Identify which cell holds the provided text, then report its (x, y) central coordinate. 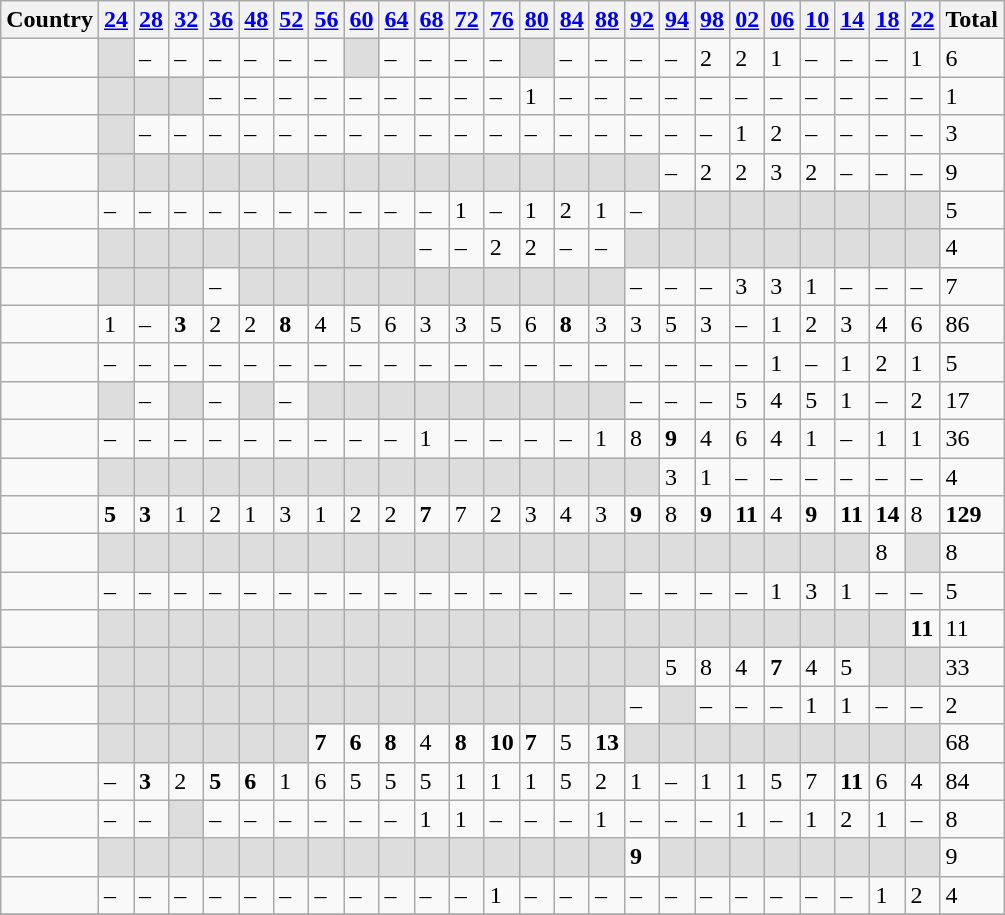
64 (396, 20)
Total (972, 20)
13 (606, 743)
32 (186, 20)
28 (152, 20)
33 (972, 667)
24 (116, 20)
06 (782, 20)
17 (972, 400)
56 (326, 20)
94 (676, 20)
86 (972, 324)
72 (466, 20)
Country (50, 20)
60 (362, 20)
52 (292, 20)
02 (748, 20)
129 (972, 515)
18 (888, 20)
80 (536, 20)
22 (922, 20)
98 (712, 20)
88 (606, 20)
92 (642, 20)
48 (256, 20)
76 (502, 20)
